Detect which cell encompasses the target text, then output its [X, Y] center coordinate. 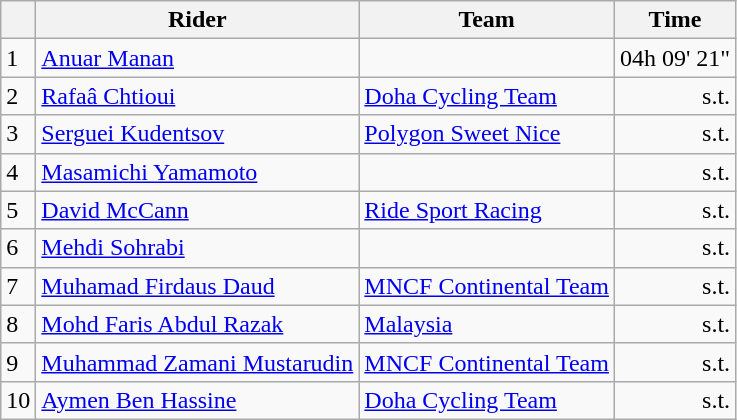
9 [18, 362]
Rider [198, 20]
6 [18, 248]
Muhamad Firdaus Daud [198, 286]
David McCann [198, 210]
Rafaâ Chtioui [198, 96]
Team [487, 20]
Ride Sport Racing [487, 210]
1 [18, 58]
5 [18, 210]
Mohd Faris Abdul Razak [198, 324]
04h 09' 21" [674, 58]
Anuar Manan [198, 58]
7 [18, 286]
Masamichi Yamamoto [198, 172]
Serguei Kudentsov [198, 134]
Time [674, 20]
Malaysia [487, 324]
Muhammad Zamani Mustarudin [198, 362]
Mehdi Sohrabi [198, 248]
Polygon Sweet Nice [487, 134]
10 [18, 400]
2 [18, 96]
8 [18, 324]
Aymen Ben Hassine [198, 400]
3 [18, 134]
4 [18, 172]
